Detect which cell encompasses the target text, then output its (x, y) center coordinate. 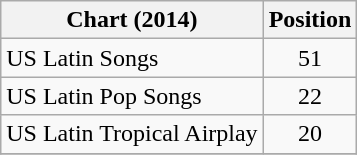
22 (310, 96)
US Latin Pop Songs (132, 96)
US Latin Songs (132, 58)
US Latin Tropical Airplay (132, 134)
Position (310, 20)
20 (310, 134)
Chart (2014) (132, 20)
51 (310, 58)
